Detect which cell encompasses the target text, then output its [x, y] center coordinate. 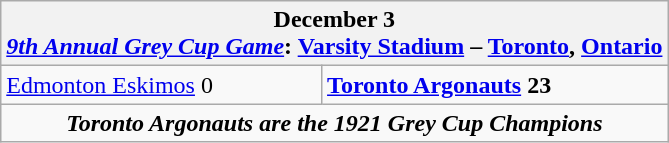
Toronto Argonauts 23 [495, 85]
Edmonton Eskimos 0 [162, 85]
December 39th Annual Grey Cup Game: Varsity Stadium – Toronto, Ontario [334, 34]
Toronto Argonauts are the 1921 Grey Cup Champions [334, 123]
